Detect which cell encompasses the target text, then output its (X, Y) center coordinate. 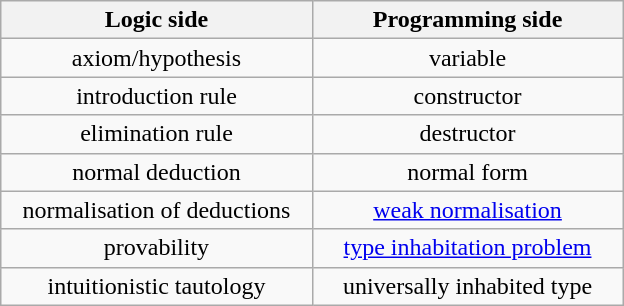
variable (468, 58)
type inhabitation problem (468, 248)
introduction rule (156, 96)
provability (156, 248)
universally inhabited type (468, 286)
elimination rule (156, 134)
Programming side (468, 20)
intuitionistic tautology (156, 286)
weak normalisation (468, 210)
normalisation of deductions (156, 210)
normal deduction (156, 172)
destructor (468, 134)
axiom/hypothesis (156, 58)
normal form (468, 172)
constructor (468, 96)
Logic side (156, 20)
